Determine the (x, y) coordinate at the center of the cell enclosing the given text.  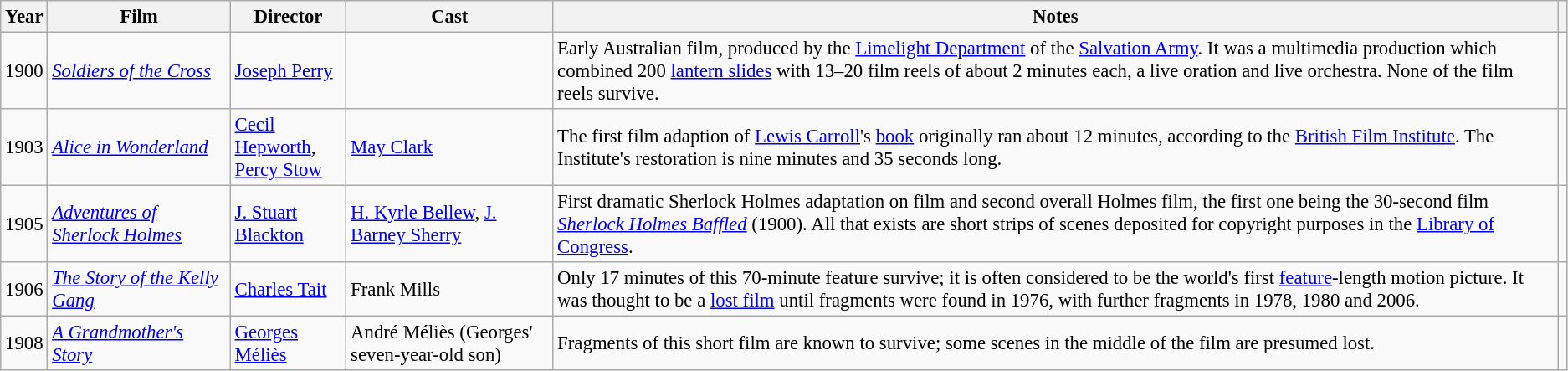
Year (24, 17)
1900 (24, 71)
Cecil Hepworth,Percy Stow (288, 147)
André Méliès (Georges' seven-year-old son) (450, 343)
Notes (1056, 17)
Alice in Wonderland (139, 147)
1903 (24, 147)
The Story of the Kelly Gang (139, 290)
Adventures of Sherlock Holmes (139, 224)
Georges Méliès (288, 343)
Director (288, 17)
1906 (24, 290)
Cast (450, 17)
Charles Tait (288, 290)
1905 (24, 224)
May Clark (450, 147)
Frank Mills (450, 290)
Soldiers of the Cross (139, 71)
1908 (24, 343)
H. Kyrle Bellew, J. Barney Sherry (450, 224)
Fragments of this short film are known to survive; some scenes in the middle of the film are presumed lost. (1056, 343)
A Grandmother's Story (139, 343)
Joseph Perry (288, 71)
J. Stuart Blackton (288, 224)
Film (139, 17)
